From the cell containing the given text, extract its center point as [x, y] coordinate. 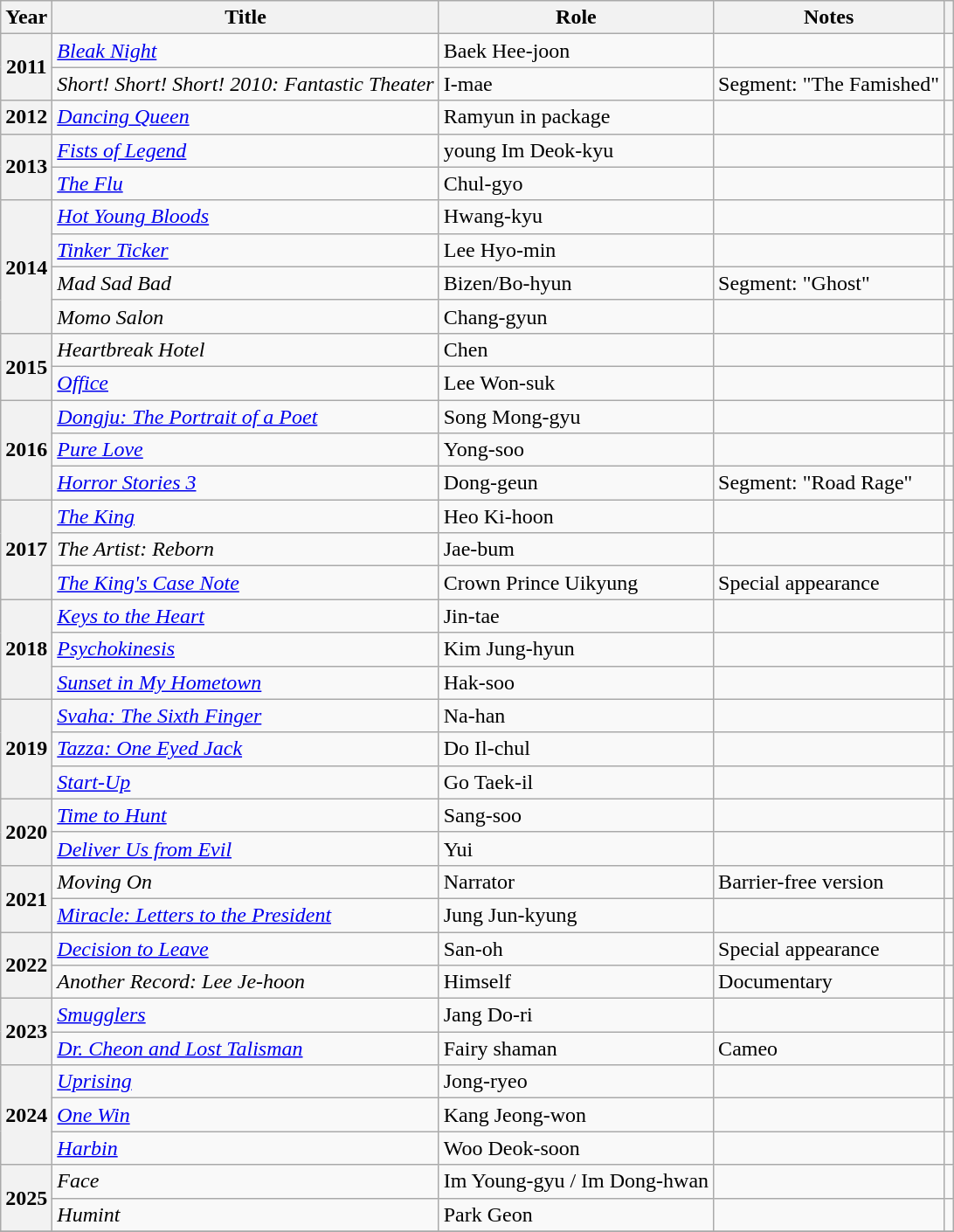
Face [245, 1181]
Chen [576, 350]
Smugglers [245, 1015]
Another Record: Lee Je-hoon [245, 982]
Crown Prince Uikyung [576, 583]
Jang Do-ri [576, 1015]
San-oh [576, 948]
Deliver Us from Evil [245, 848]
Dong-geun [576, 483]
Uprising [245, 1082]
Tinker Ticker [245, 250]
Dr. Cheon and Lost Talisman [245, 1049]
Humint [245, 1215]
The King [245, 516]
2019 [26, 749]
Kang Jeong-won [576, 1115]
Notes [829, 17]
Svaha: The Sixth Finger [245, 716]
Sang-soo [576, 815]
Fists of Legend [245, 150]
Go Taek-il [576, 782]
Documentary [829, 982]
Cameo [829, 1049]
2011 [26, 67]
Year [26, 17]
Hwang-kyu [576, 217]
Baek Hee-joon [576, 51]
Barrier-free version [829, 882]
Jae-bum [576, 550]
Tazza: One Eyed Jack [245, 749]
Segment: "Ghost" [829, 283]
Yong-soo [576, 450]
Segment: "Road Rage" [829, 483]
Mad Sad Bad [245, 283]
I-mae [576, 84]
Time to Hunt [245, 815]
Hot Young Bloods [245, 217]
Keys to the Heart [245, 616]
2012 [26, 117]
Heo Ki-hoon [576, 516]
The Artist: Reborn [245, 550]
2025 [26, 1198]
Jin-tae [576, 616]
Harbin [245, 1148]
Decision to Leave [245, 948]
Ramyun in package [576, 117]
2014 [26, 266]
2013 [26, 167]
Im Young-gyu / Im Dong-hwan [576, 1181]
2022 [26, 965]
Jong-ryeo [576, 1082]
Na-han [576, 716]
2020 [26, 832]
Office [245, 383]
Chul-gyo [576, 183]
2018 [26, 649]
2023 [26, 1032]
Lee Won-suk [576, 383]
Lee Hyo-min [576, 250]
Title [245, 17]
Start-Up [245, 782]
Dongju: The Portrait of a Poet [245, 417]
Do Il-chul [576, 749]
Kim Jung-hyun [576, 649]
Himself [576, 982]
Hak-soo [576, 682]
Dancing Queen [245, 117]
Sunset in My Hometown [245, 682]
Segment: "The Famished" [829, 84]
Short! Short! Short! 2010: Fantastic Theater [245, 84]
Narrator [576, 882]
Bleak Night [245, 51]
2021 [26, 898]
2015 [26, 366]
Woo Deok-soon [576, 1148]
Bizen/Bo-hyun [576, 283]
2017 [26, 550]
young Im Deok-kyu [576, 150]
2016 [26, 450]
Fairy shaman [576, 1049]
Song Mong-gyu [576, 417]
The King's Case Note [245, 583]
Miracle: Letters to the President [245, 915]
The Flu [245, 183]
Role [576, 17]
One Win [245, 1115]
Pure Love [245, 450]
Heartbreak Hotel [245, 350]
Psychokinesis [245, 649]
Chang-gyun [576, 316]
Moving On [245, 882]
Momo Salon [245, 316]
Yui [576, 848]
2024 [26, 1115]
Jung Jun-kyung [576, 915]
Horror Stories 3 [245, 483]
Park Geon [576, 1215]
